Return (X, Y) of the center of cell containing provided text 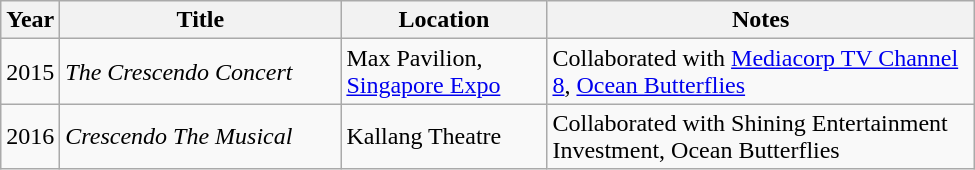
2015 (30, 72)
Location (444, 20)
2016 (30, 136)
The Crescendo Concert (200, 72)
Title (200, 20)
Year (30, 20)
Notes (760, 20)
Collaborated with Shining Entertainment Investment, Ocean Butterflies (760, 136)
Max Pavilion, Singapore Expo (444, 72)
Collaborated with Mediacorp TV Channel 8, Ocean Butterflies (760, 72)
Crescendo The Musical (200, 136)
Kallang Theatre (444, 136)
